Determine the (x, y) coordinate at the center of the cell enclosing the given text.  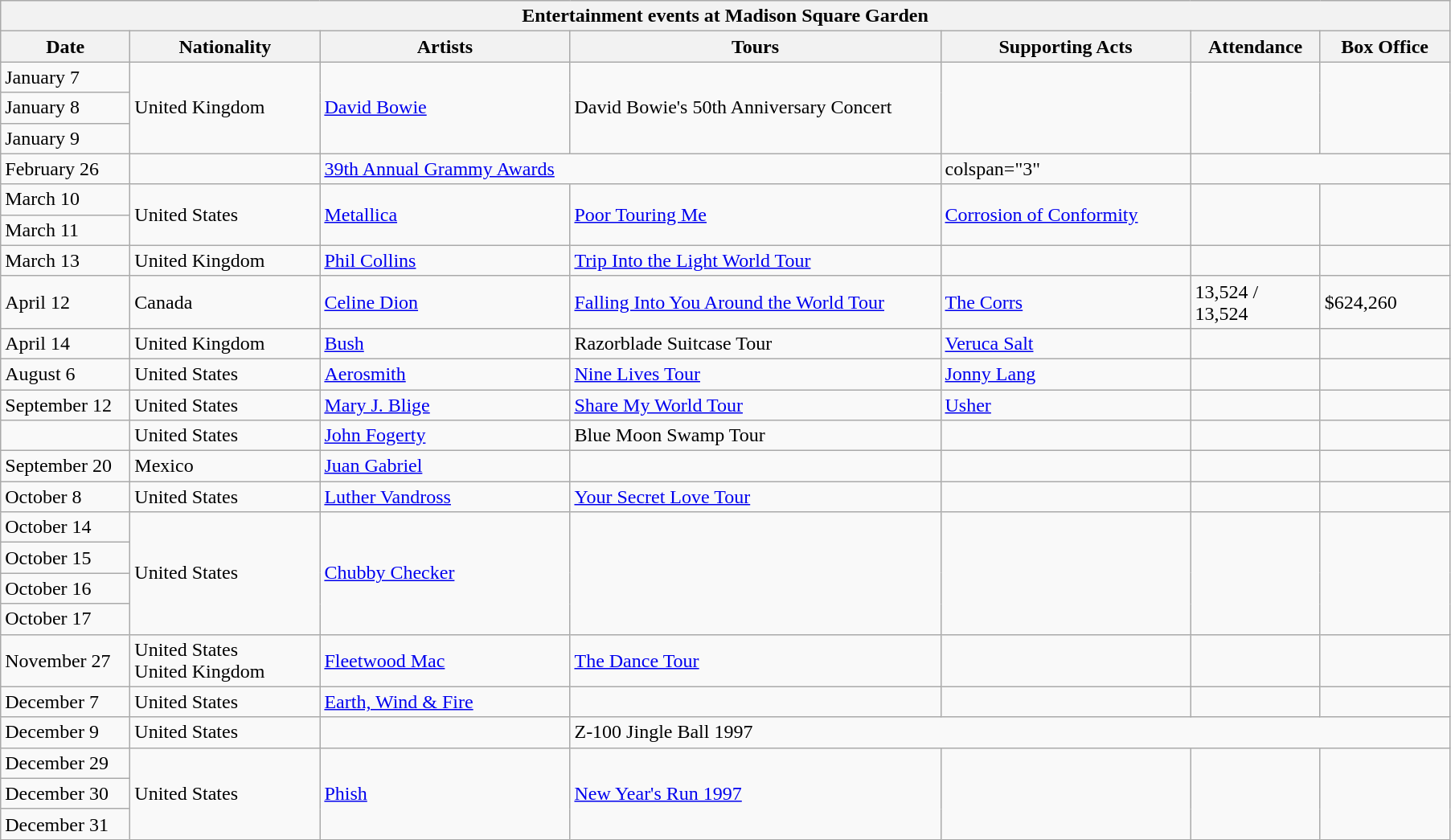
Metallica (445, 215)
January 8 (66, 108)
United StatesUnited Kingdom (225, 661)
October 17 (66, 619)
January 7 (66, 77)
John Fogerty (445, 436)
March 10 (66, 199)
December 31 (66, 824)
New Year's Run 1997 (756, 793)
March 11 (66, 230)
Chubby Checker (445, 573)
Jonny Lang (1066, 374)
February 26 (66, 169)
Razorblade Suitcase Tour (756, 343)
September 12 (66, 404)
Box Office (1384, 47)
Juan Gabriel (445, 466)
Date (66, 47)
Canada (225, 302)
39th Annual Grammy Awards (630, 169)
colspan="3" (1066, 169)
Phish (445, 793)
David Bowie's 50th Anniversary Concert (756, 108)
Share My World Tour (756, 404)
$624,260 (1384, 302)
Aerosmith (445, 374)
Trip Into the Light World Tour (756, 260)
December 29 (66, 763)
December 30 (66, 793)
Corrosion of Conformity (1066, 215)
Mary J. Blige (445, 404)
Nine Lives Tour (756, 374)
Falling Into You Around the World Tour (756, 302)
The Dance Tour (756, 661)
The Corrs (1066, 302)
Earth, Wind & Fire (445, 702)
Blue Moon Swamp Tour (756, 436)
October 16 (66, 588)
August 6 (66, 374)
Phil Collins (445, 260)
December 7 (66, 702)
November 27 (66, 661)
Entertainment events at Madison Square Garden (725, 16)
March 13 (66, 260)
Mexico (225, 466)
Veruca Salt (1066, 343)
December 9 (66, 732)
October 15 (66, 558)
Fleetwood Mac (445, 661)
Nationality (225, 47)
October 14 (66, 527)
Z-100 Jingle Ball 1997 (1010, 732)
Luther Vandross (445, 497)
Usher (1066, 404)
September 20 (66, 466)
April 12 (66, 302)
Poor Touring Me (756, 215)
Supporting Acts (1066, 47)
April 14 (66, 343)
Tours (756, 47)
Your Secret Love Tour (756, 497)
Attendance (1256, 47)
13,524 / 13,524 (1256, 302)
Celine Dion (445, 302)
October 8 (66, 497)
January 9 (66, 138)
Artists (445, 47)
David Bowie (445, 108)
Bush (445, 343)
